Provide the [x, y] coordinate of the cell's center where the given text is located.  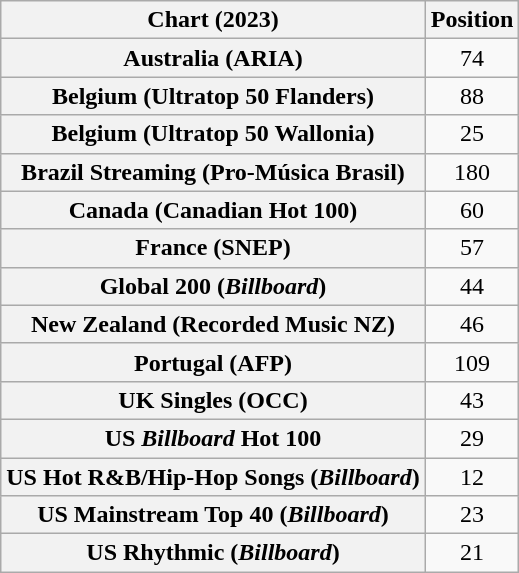
60 [472, 210]
Chart (2023) [213, 20]
US Mainstream Top 40 (Billboard) [213, 515]
12 [472, 477]
109 [472, 362]
New Zealand (Recorded Music NZ) [213, 324]
43 [472, 400]
74 [472, 58]
Brazil Streaming (Pro-Música Brasil) [213, 172]
Belgium (Ultratop 50 Flanders) [213, 96]
29 [472, 438]
23 [472, 515]
Canada (Canadian Hot 100) [213, 210]
US Billboard Hot 100 [213, 438]
180 [472, 172]
UK Singles (OCC) [213, 400]
25 [472, 134]
France (SNEP) [213, 248]
46 [472, 324]
Australia (ARIA) [213, 58]
Global 200 (Billboard) [213, 286]
US Hot R&B/Hip-Hop Songs (Billboard) [213, 477]
44 [472, 286]
Portugal (AFP) [213, 362]
Belgium (Ultratop 50 Wallonia) [213, 134]
88 [472, 96]
US Rhythmic (Billboard) [213, 553]
57 [472, 248]
21 [472, 553]
Position [472, 20]
